Scan for the cell matching the given text and deliver its [X, Y] coordinate at center. 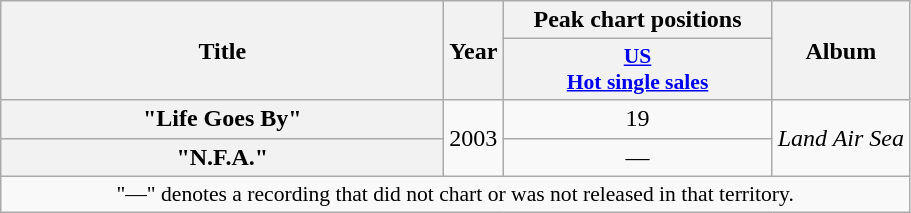
Peak chart positions [638, 20]
2003 [474, 138]
USHot single sales [638, 70]
"N.F.A." [222, 157]
Album [840, 50]
"Life Goes By" [222, 119]
Title [222, 50]
"—" denotes a recording that did not chart or was not released in that territory. [456, 194]
19 [638, 119]
Year [474, 50]
Land Air Sea [840, 138]
— [638, 157]
